Scan for the cell matching the given text and deliver its [x, y] coordinate at center. 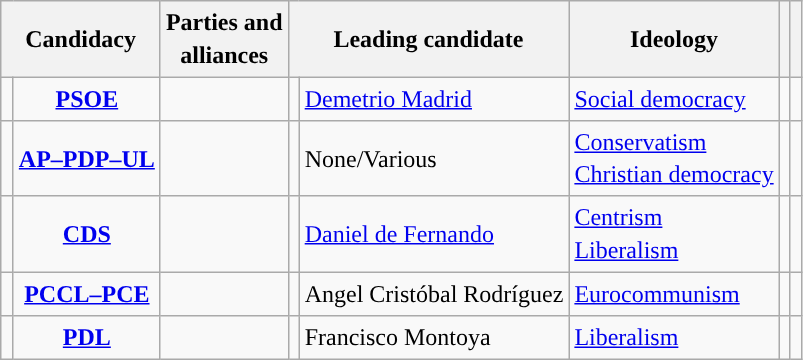
Demetrio Madrid [434, 98]
Leading candidate [428, 39]
None/Various [434, 158]
Francisco Montoya [434, 336]
AP–PDP–UL [86, 158]
CDS [86, 234]
Daniel de Fernando [434, 234]
ConservatismChristian democracy [674, 158]
PDL [86, 336]
Liberalism [674, 336]
Candidacy [81, 39]
Ideology [674, 39]
Eurocommunism [674, 294]
Parties andalliances [224, 39]
PCCL–PCE [86, 294]
Social democracy [674, 98]
PSOE [86, 98]
CentrismLiberalism [674, 234]
Angel Cristóbal Rodríguez [434, 294]
